Find where the given text appears and provide that cell's center as (X, Y) coordinate. 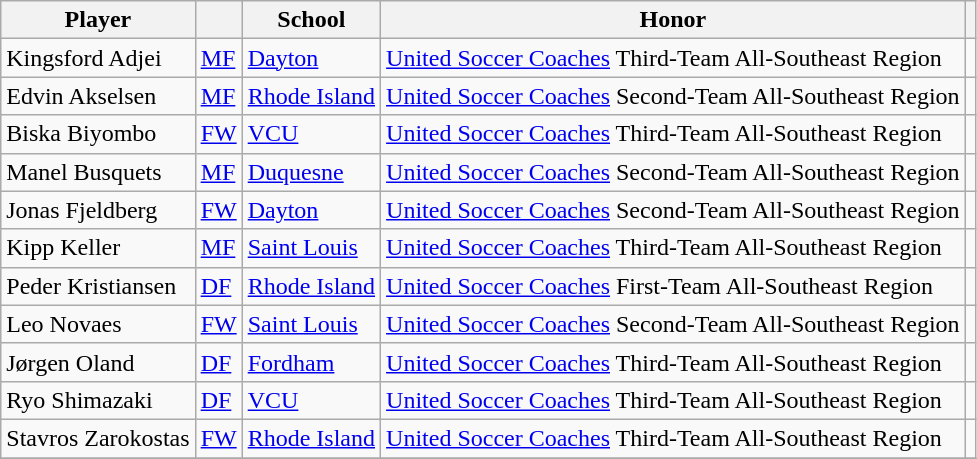
Manel Busquets (98, 172)
Jonas Fjeldberg (98, 210)
Leo Novaes (98, 324)
Biska Biyombo (98, 134)
Duquesne (311, 172)
Edvin Akselsen (98, 96)
School (311, 20)
Kipp Keller (98, 248)
Kingsford Adjei (98, 58)
Stavros Zarokostas (98, 438)
Player (98, 20)
Peder Kristiansen (98, 286)
Honor (674, 20)
Jørgen Oland (98, 362)
Ryo Shimazaki (98, 400)
Fordham (311, 362)
United Soccer Coaches First-Team All-Southeast Region (674, 286)
